Provide the [x, y] coordinate of the cell's center where the given text is located.  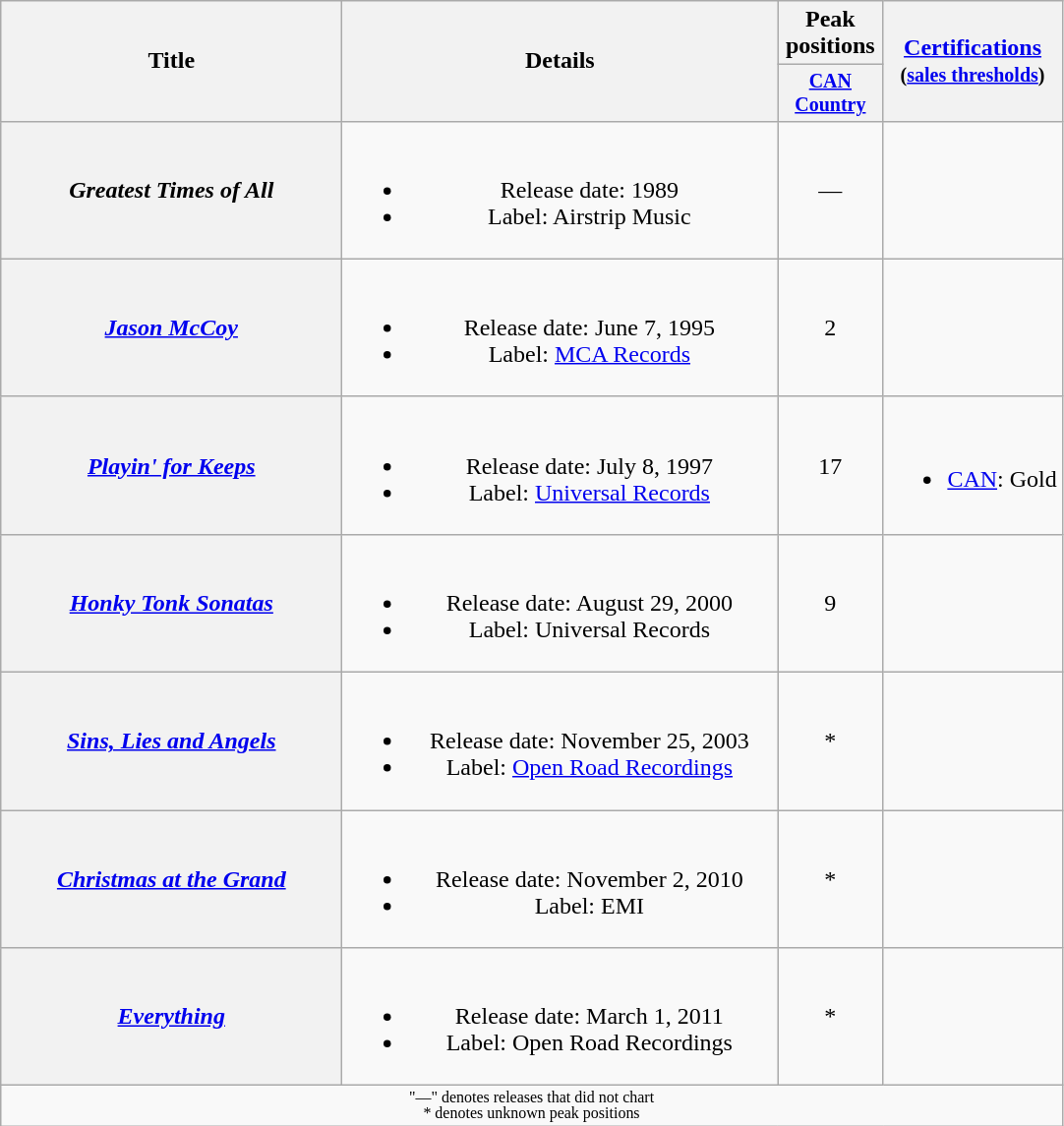
Certifications(sales thresholds) [973, 61]
Release date: March 1, 2011Label: Open Road Recordings [561, 1017]
Release date: November 2, 2010Label: EMI [561, 879]
2 [830, 327]
Release date: November 25, 2003Label: Open Road Recordings [561, 741]
Jason McCoy [171, 327]
CAN: Gold [973, 465]
Sins, Lies and Angels [171, 741]
17 [830, 465]
Release date: 1989Label: Airstrip Music [561, 190]
Release date: August 29, 2000Label: Universal Records [561, 603]
Christmas at the Grand [171, 879]
Greatest Times of All [171, 190]
Title [171, 61]
"—" denotes releases that did not chart* denotes unknown peak positions [532, 1105]
Release date: July 8, 1997Label: Universal Records [561, 465]
Everything [171, 1017]
Release date: June 7, 1995Label: MCA Records [561, 327]
Peak positions [830, 33]
Details [561, 61]
9 [830, 603]
Playin' for Keeps [171, 465]
Honky Tonk Sonatas [171, 603]
— [830, 190]
CAN Country [830, 92]
